Identify which cell holds the provided text, then report its [x, y] central coordinate. 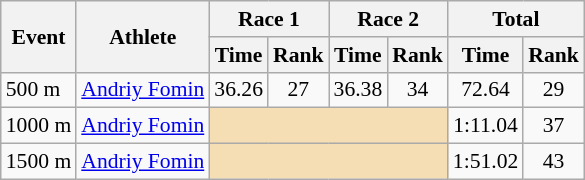
1:11.04 [486, 126]
Total [516, 19]
Athlete [142, 36]
37 [554, 126]
Race 2 [388, 19]
Race 1 [268, 19]
1:51.02 [486, 162]
1500 m [38, 162]
72.64 [486, 90]
36.38 [358, 90]
36.26 [238, 90]
34 [418, 90]
500 m [38, 90]
43 [554, 162]
27 [298, 90]
1000 m [38, 126]
29 [554, 90]
Event [38, 36]
